From the cell containing the given text, extract its center point as [x, y] coordinate. 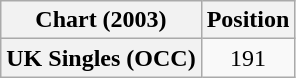
Position [248, 20]
191 [248, 58]
Chart (2003) [101, 20]
UK Singles (OCC) [101, 58]
